Pinpoint the cell where the given text exists, returning its [X, Y] midpoint coordinate. 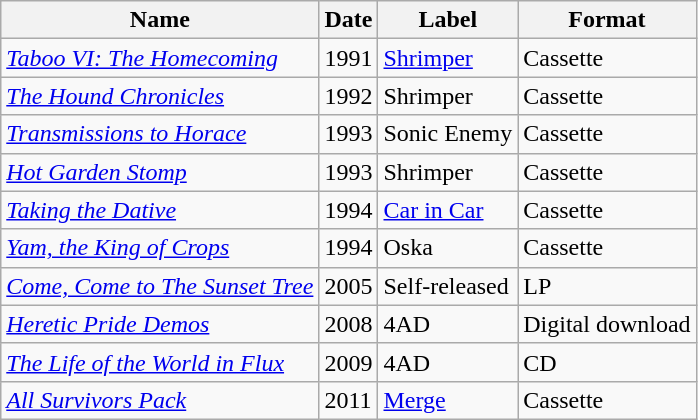
2011 [348, 400]
Yam, the King of Crops [160, 248]
LP [607, 286]
Name [160, 20]
Oska [448, 248]
Self-released [448, 286]
CD [607, 362]
Format [607, 20]
Taboo VI: The Homecoming [160, 58]
Transmissions to Horace [160, 134]
Heretic Pride Demos [160, 324]
Car in Car [448, 210]
All Survivors Pack [160, 400]
Hot Garden Stomp [160, 172]
2009 [348, 362]
2005 [348, 286]
Taking the Dative [160, 210]
1991 [348, 58]
Digital download [607, 324]
Merge [448, 400]
Sonic Enemy [448, 134]
1992 [348, 96]
The Life of the World in Flux [160, 362]
Come, Come to The Sunset Tree [160, 286]
Date [348, 20]
2008 [348, 324]
Label [448, 20]
The Hound Chronicles [160, 96]
